Search for the cell housing the specified text and yield its [X, Y] center coordinate. 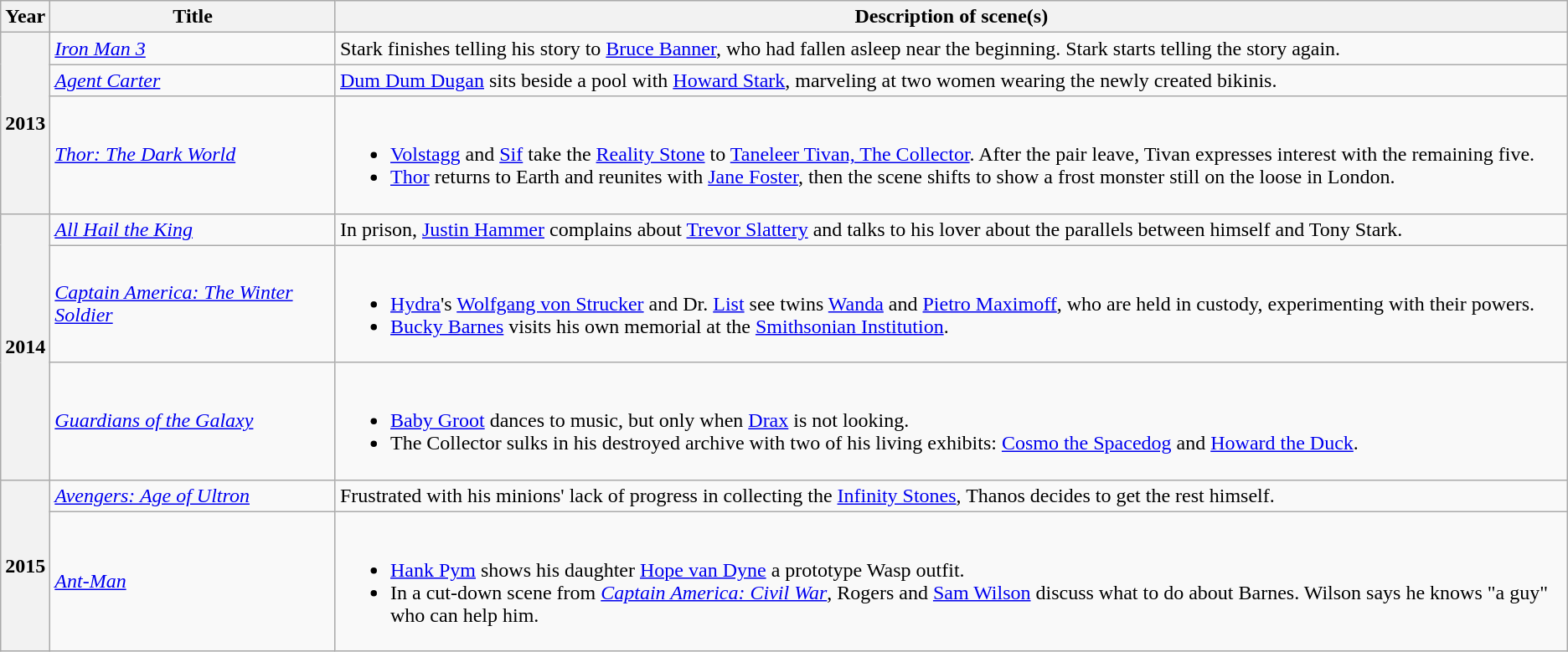
Title [193, 17]
Year [25, 17]
Iron Man 3 [193, 49]
2013 [25, 123]
Captain America: The Winter Soldier [193, 304]
Guardians of the Galaxy [193, 421]
Thor: The Dark World [193, 155]
Frustrated with his minions' lack of progress in collecting the Infinity Stones, Thanos decides to get the rest himself. [952, 495]
Agent Carter [193, 80]
Avengers: Age of Ultron [193, 495]
2014 [25, 347]
All Hail the King [193, 229]
Dum Dum Dugan sits beside a pool with Howard Stark, marveling at two women wearing the newly created bikinis. [952, 80]
2015 [25, 566]
In prison, Justin Hammer complains about Trevor Slattery and talks to his lover about the parallels between himself and Tony Stark. [952, 229]
Stark finishes telling his story to Bruce Banner, who had fallen asleep near the beginning. Stark starts telling the story again. [952, 49]
Ant-Man [193, 581]
Description of scene(s) [952, 17]
